Return the (X, Y) coordinate for the center point of the cell that contains the specified text.  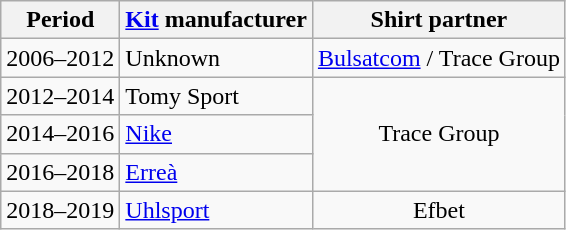
Bulsatcom / Trace Group (438, 58)
2018–2019 (60, 210)
Efbet (438, 210)
Tomy Sport (216, 96)
Kit manufacturer (216, 20)
2016–2018 (60, 172)
Shirt partner (438, 20)
Erreà (216, 172)
Uhlsport (216, 210)
Period (60, 20)
Trace Group (438, 134)
2014–2016 (60, 134)
Nike (216, 134)
2006–2012 (60, 58)
Unknown (216, 58)
2012–2014 (60, 96)
